Scan for the cell matching the given text and deliver its [X, Y] coordinate at center. 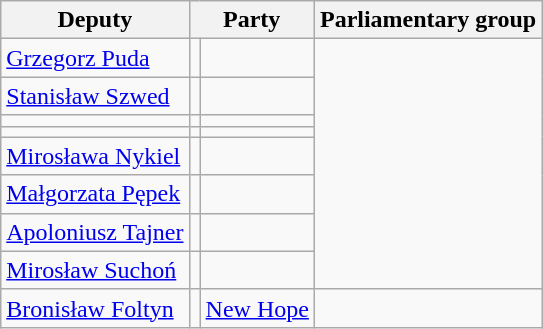
Apoloniusz Tajner [95, 232]
Małgorzata Pępek [95, 194]
Parliamentary group [428, 20]
New Hope [257, 308]
Mirosław Suchoń [95, 270]
Mirosława Nykiel [95, 156]
Stanisław Szwed [95, 96]
Bronisław Foltyn [95, 308]
Deputy [95, 20]
Grzegorz Puda [95, 58]
Party [252, 20]
